Determine the (x, y) coordinate at the center of the cell enclosing the given text.  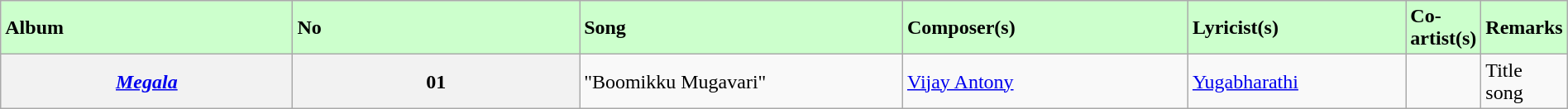
"Boomikku Mugavari" (741, 81)
Remarks (1524, 28)
Vijay Antony (1045, 81)
Megala (147, 81)
Co-artist(s) (1444, 28)
Lyricist(s) (1297, 28)
Yugabharathi (1297, 81)
Song (741, 28)
Album (147, 28)
No (437, 28)
01 (437, 81)
Title song (1524, 81)
Composer(s) (1045, 28)
